Pinpoint the cell where the given text exists, returning its (X, Y) midpoint coordinate. 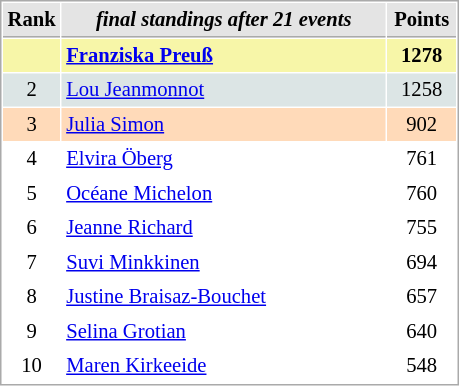
Maren Kirkeeide (224, 366)
10 (32, 366)
final standings after 21 events (224, 20)
3 (32, 124)
657 (422, 296)
9 (32, 332)
Franziska Preuß (224, 56)
1278 (422, 56)
Lou Jeanmonnot (224, 90)
5 (32, 194)
Elvira Öberg (224, 158)
694 (422, 262)
Rank (32, 20)
Selina Grotian (224, 332)
760 (422, 194)
640 (422, 332)
Océane Michelon (224, 194)
Points (422, 20)
Julia Simon (224, 124)
548 (422, 366)
7 (32, 262)
761 (422, 158)
Justine Braisaz-Bouchet (224, 296)
2 (32, 90)
4 (32, 158)
8 (32, 296)
755 (422, 228)
6 (32, 228)
Suvi Minkkinen (224, 262)
902 (422, 124)
Jeanne Richard (224, 228)
1258 (422, 90)
